Pinpoint the cell where the given text exists, returning its (x, y) midpoint coordinate. 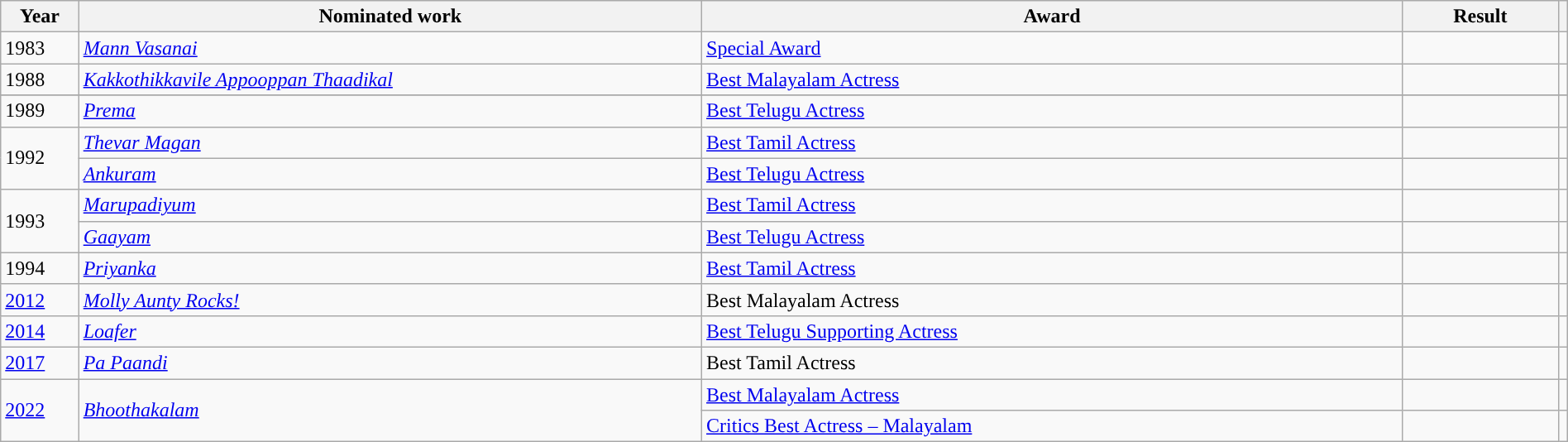
2014 (40, 331)
2012 (40, 300)
Prema (390, 111)
Priyanka (390, 268)
Special Award (1052, 48)
Mann Vasanai (390, 48)
Gaayam (390, 237)
Loafer (390, 331)
1994 (40, 268)
1988 (40, 79)
Ankuram (390, 174)
Year (40, 17)
1983 (40, 48)
Molly Aunty Rocks! (390, 300)
Best Telugu Supporting Actress (1052, 331)
2017 (40, 363)
Nominated work (390, 17)
Award (1052, 17)
Result (1480, 17)
1993 (40, 221)
2022 (40, 411)
Kakkothikkavile Appooppan Thaadikal (390, 79)
Critics Best Actress – Malayalam (1052, 426)
1989 (40, 111)
Marupadiyum (390, 205)
Thevar Magan (390, 142)
Bhoothakalam (390, 411)
1992 (40, 158)
Pa Paandi (390, 363)
